Return (x, y) of the center of cell containing provided text 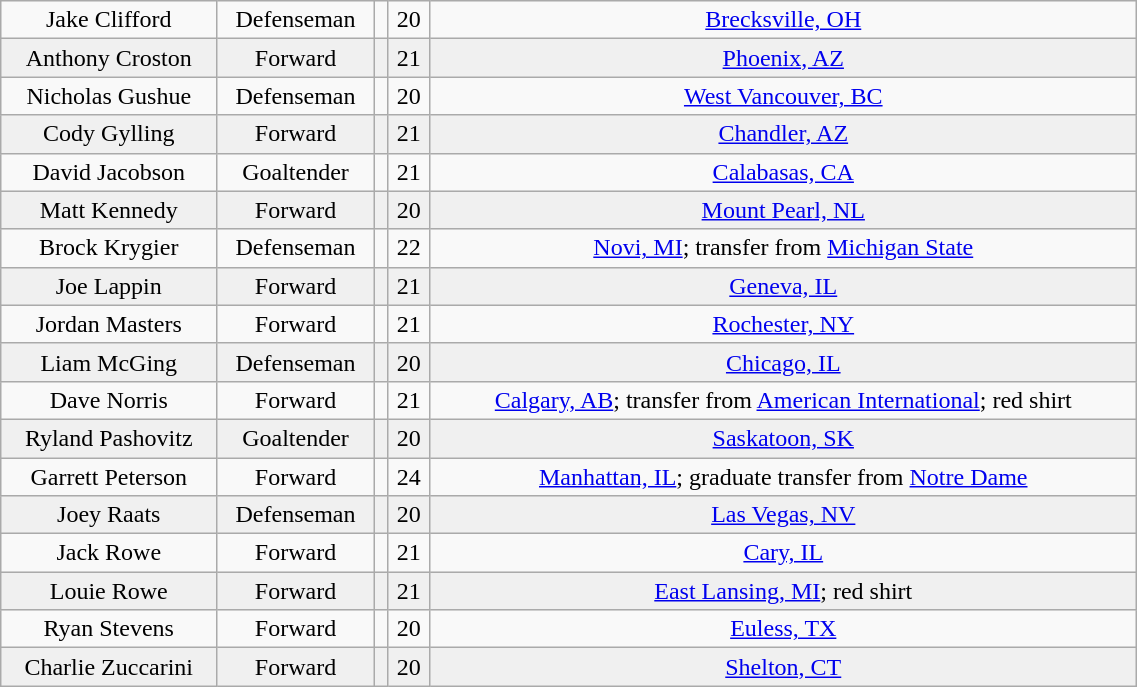
Euless, TX (784, 629)
Mount Pearl, NL (784, 210)
Liam McGing (109, 362)
David Jacobson (109, 172)
Nicholas Gushue (109, 96)
Saskatoon, SK (784, 438)
Ryland Pashovitz (109, 438)
Joey Raats (109, 515)
Chicago, IL (784, 362)
Charlie Zuccarini (109, 667)
Jordan Masters (109, 324)
Jake Clifford (109, 20)
Matt Kennedy (109, 210)
Geneva, IL (784, 286)
Manhattan, IL; graduate transfer from Notre Dame (784, 477)
Las Vegas, NV (784, 515)
Anthony Croston (109, 58)
Brecksville, OH (784, 20)
Shelton, CT (784, 667)
Calabasas, CA (784, 172)
Jack Rowe (109, 553)
Ryan Stevens (109, 629)
Chandler, AZ (784, 134)
Joe Lappin (109, 286)
Louie Rowe (109, 591)
Garrett Peterson (109, 477)
East Lansing, MI; red shirt (784, 591)
Cary, IL (784, 553)
Cody Gylling (109, 134)
Calgary, AB; transfer from American International; red shirt (784, 400)
24 (409, 477)
Brock Krygier (109, 248)
West Vancouver, BC (784, 96)
Dave Norris (109, 400)
22 (409, 248)
Phoenix, AZ (784, 58)
Rochester, NY (784, 324)
Novi, MI; transfer from Michigan State (784, 248)
